Output the [x, y] coordinate of the center of the cell containing the given text.  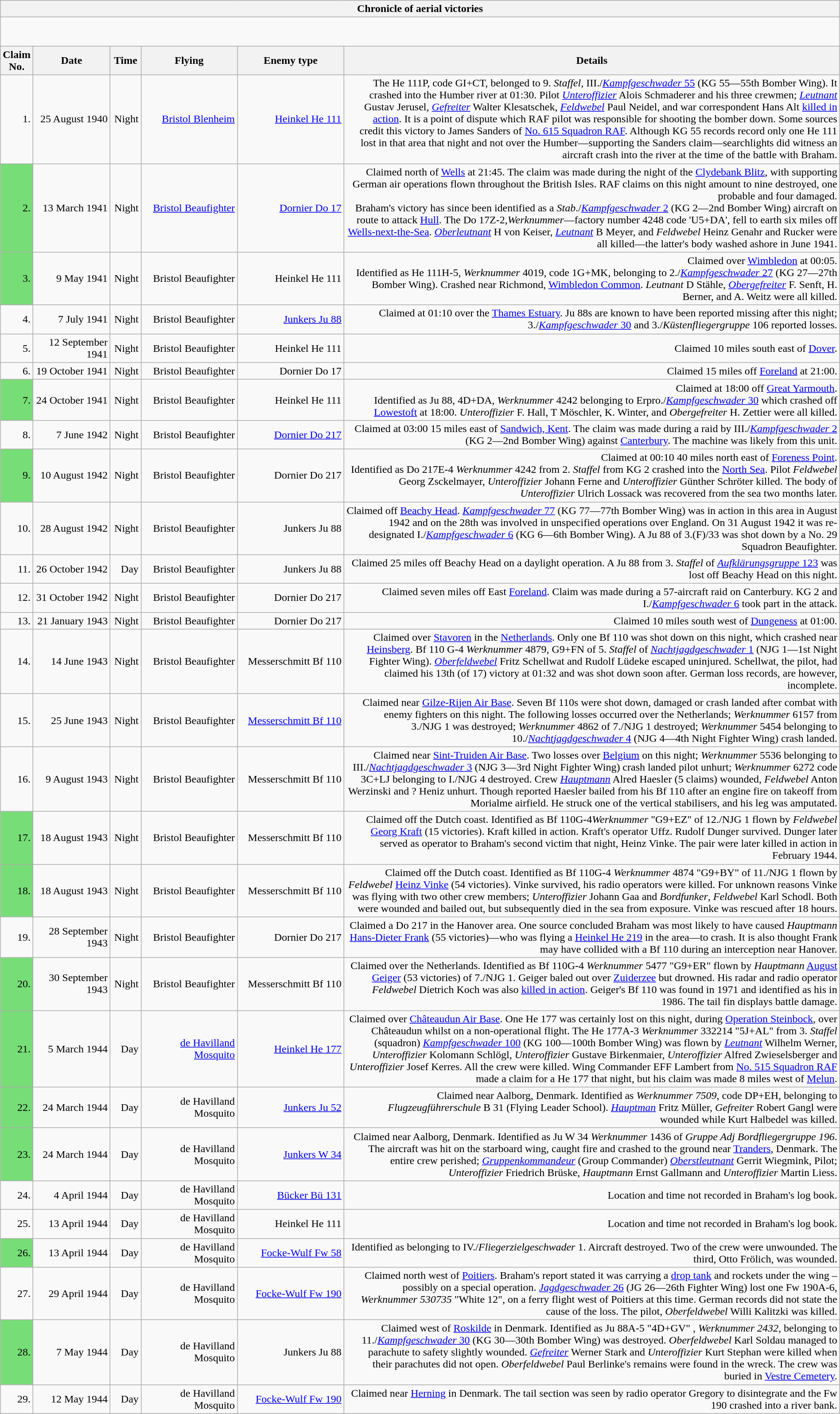
Focke-Wulf Fw 58 [291, 1252]
Junkers W 34 [291, 1154]
25 June 1943 [71, 721]
15. [17, 721]
Time [125, 60]
9 August 1943 [71, 779]
13 March 1941 [71, 208]
Claimed 10 miles south west of Dungeness at 01:00. [592, 621]
Chronicle of aerial victories [420, 9]
10 August 1942 [71, 475]
7. [17, 400]
16. [17, 779]
5 March 1944 [71, 1048]
25 August 1940 [71, 119]
12. [17, 598]
Heinkel He 177 [291, 1048]
27. [17, 1294]
12 September 1941 [71, 348]
7 June 1942 [71, 434]
Flying [189, 60]
6. [17, 371]
14. [17, 662]
2. [17, 208]
11. [17, 569]
1. [17, 119]
Identified as belonging to IV./Fliegerzielgeschwader 1. Aircraft destroyed. Two of the crew were unwounded. The third, Otto Frölich, was wounded. [592, 1252]
Junkers Ju 52 [291, 1107]
9 May 1941 [71, 278]
28 September 1943 [71, 937]
Claimed seven miles off East Foreland. Claim was made during a 57-aircraft raid on Canterbury. KG 2 and I./Kampfgeschwader 6 took part in the attack. [592, 598]
4 April 1944 [71, 1195]
29. [17, 1399]
Claimed 10 miles south east of Dover. [592, 348]
Claimed near Herning in Denmark. The tail section was seen by radio operator Gregory to disintegrate and the Fw 190 crashed into a river bank. [592, 1399]
29 April 1944 [71, 1294]
7 May 1944 [71, 1352]
5. [17, 348]
Date [71, 60]
18. [17, 891]
Details [592, 60]
7 July 1941 [71, 319]
12 May 1944 [71, 1399]
Claimed 15 miles off Foreland at 21:00. [592, 371]
4. [17, 319]
28. [17, 1352]
24 October 1941 [71, 400]
20. [17, 984]
30 September 1943 [71, 984]
Bücker Bü 131 [291, 1195]
Claim No. [17, 60]
21 January 1943 [71, 621]
22. [17, 1107]
19 October 1941 [71, 371]
25. [17, 1224]
Enemy type [291, 60]
Bristol Blenheim [189, 119]
23. [17, 1154]
Claimed 25 miles off Beachy Head on a daylight operation. A Ju 88 from 3. Staffel of Aufklärungsgruppe 123 was lost off Beachy Head on this night. [592, 569]
19. [17, 937]
14 June 1943 [71, 662]
31 October 1942 [71, 598]
10. [17, 528]
13. [17, 621]
17. [17, 837]
26 October 1942 [71, 569]
8. [17, 434]
28 August 1942 [71, 528]
21. [17, 1048]
26. [17, 1252]
3. [17, 278]
24. [17, 1195]
9. [17, 475]
